Identify which cell holds the provided text, then report its (X, Y) central coordinate. 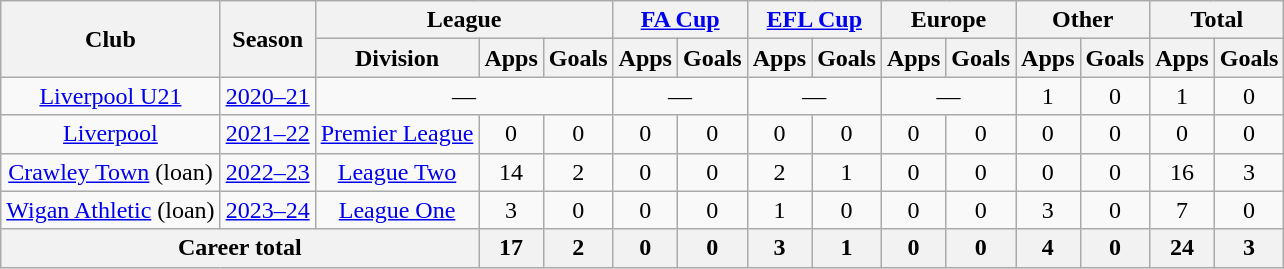
24 (1182, 248)
7 (1182, 210)
2020–21 (268, 96)
Liverpool U21 (110, 96)
2023–24 (268, 210)
League (464, 20)
EFL Cup (814, 20)
17 (511, 248)
Premier League (397, 134)
Club (110, 39)
Other (1083, 20)
Wigan Athletic (loan) (110, 210)
Crawley Town (loan) (110, 172)
Career total (240, 248)
Total (1217, 20)
League Two (397, 172)
16 (1182, 172)
Season (268, 39)
2021–22 (268, 134)
Division (397, 58)
Europe (948, 20)
Liverpool (110, 134)
FA Cup (680, 20)
League One (397, 210)
4 (1048, 248)
14 (511, 172)
2022–23 (268, 172)
